Locate the cell with the specified text and output its (x, y) center coordinate. 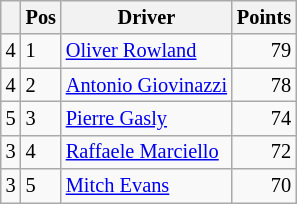
Pos (41, 17)
Pierre Gasly (146, 118)
Driver (146, 17)
70 (264, 186)
1 (41, 51)
2 (41, 85)
79 (264, 51)
Antonio Giovinazzi (146, 85)
Mitch Evans (146, 186)
72 (264, 152)
Raffaele Marciello (146, 152)
78 (264, 85)
74 (264, 118)
Oliver Rowland (146, 51)
Points (264, 17)
